Search for the cell housing the specified text and yield its [x, y] center coordinate. 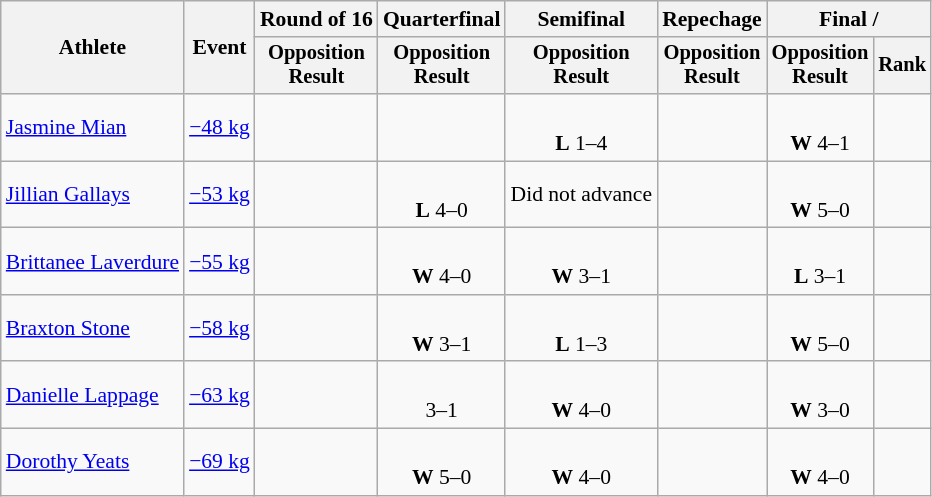
Brittanee Laverdure [92, 262]
L 3–1 [820, 262]
Event [220, 48]
Did not advance [581, 194]
−69 kg [220, 462]
L 1–4 [581, 128]
−55 kg [220, 262]
Dorothy Yeats [92, 462]
Athlete [92, 48]
Quarterfinal [442, 19]
Final / [849, 19]
L 1–3 [581, 328]
Round of 16 [316, 19]
W 3–0 [820, 396]
−48 kg [220, 128]
Semifinal [581, 19]
Danielle Lappage [92, 396]
Jasmine Mian [92, 128]
W 4–1 [820, 128]
3–1 [442, 396]
−53 kg [220, 194]
Braxton Stone [92, 328]
Rank [902, 66]
Jillian Gallays [92, 194]
L 4–0 [442, 194]
−63 kg [220, 396]
Repechage [712, 19]
−58 kg [220, 328]
